Extract the (x, y) coordinate from the center of the cell holding the provided text.  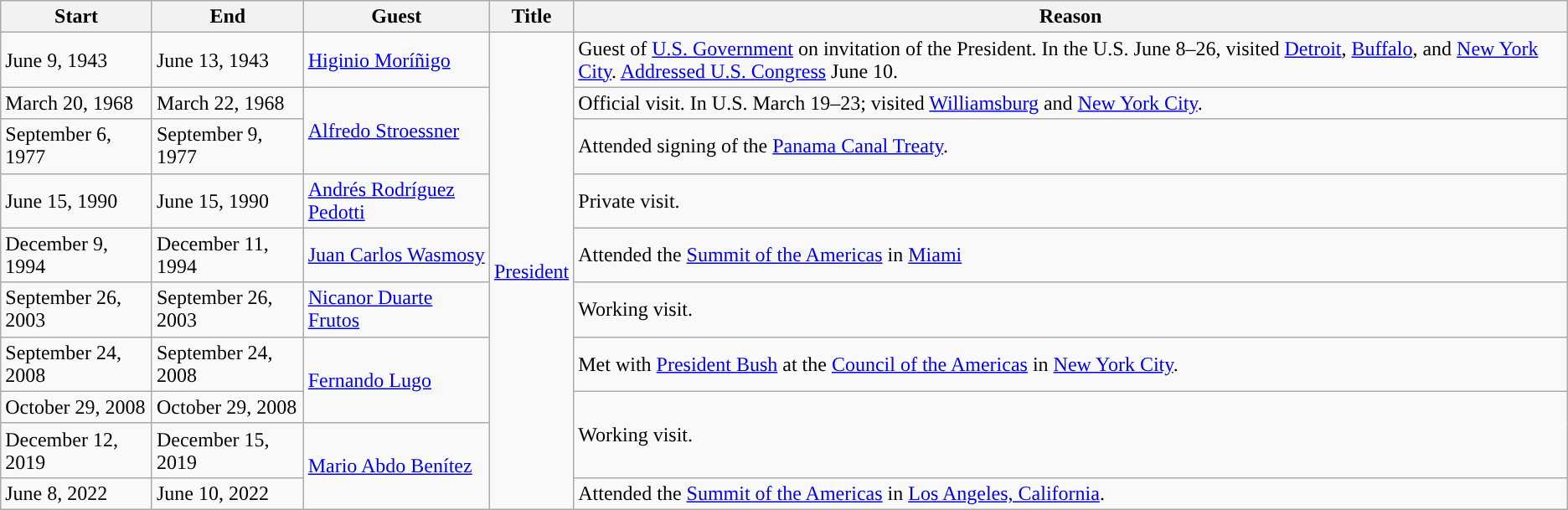
Alfredo Stroessner (396, 131)
End (228, 17)
December 11, 1994 (228, 255)
Met with President Bush at the Council of the Americas in New York City. (1070, 363)
Private visit. (1070, 201)
Nicanor Duarte Frutos (396, 310)
December 12, 2019 (77, 451)
Attended the Summit of the Americas in Los Angeles, California. (1070, 493)
Start (77, 17)
June 10, 2022 (228, 493)
Guest (396, 17)
December 15, 2019 (228, 451)
Mario Abdo Benítez (396, 466)
Official visit. In U.S. March 19–23; visited Williamsburg and New York City. (1070, 103)
March 22, 1968 (228, 103)
December 9, 1994 (77, 255)
Fernando Lugo (396, 380)
Higinio Moríñigo (396, 60)
September 9, 1977 (228, 146)
Attended signing of the Panama Canal Treaty. (1070, 146)
Title (531, 17)
Attended the Summit of the Americas in Miami (1070, 255)
March 20, 1968 (77, 103)
Reason (1070, 17)
Andrés Rodríguez Pedotti (396, 201)
Juan Carlos Wasmosy (396, 255)
June 8, 2022 (77, 493)
June 13, 1943 (228, 60)
June 9, 1943 (77, 60)
President (531, 271)
September 6, 1977 (77, 146)
